Output the (X, Y) coordinate of the center of the cell containing the given text.  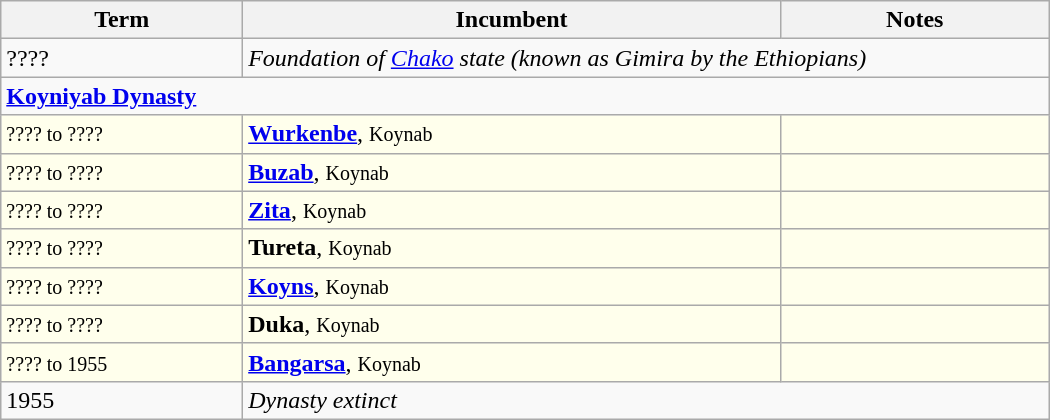
Notes (914, 20)
Wurkenbe, Koynab (512, 134)
Foundation of Chako state (known as Gimira by the Ethiopians) (646, 58)
Koyns, Koynab (512, 286)
Dynasty extinct (646, 400)
Bangarsa, Koynab (512, 362)
Zita, Koynab (512, 210)
Buzab, Koynab (512, 172)
Koyniyab Dynasty (525, 96)
1955 (122, 400)
???? (122, 58)
???? to 1955 (122, 362)
Term (122, 20)
Tureta, Koynab (512, 248)
Incumbent (512, 20)
Duka, Koynab (512, 324)
